Output the (x, y) coordinate of the center of the cell containing the given text.  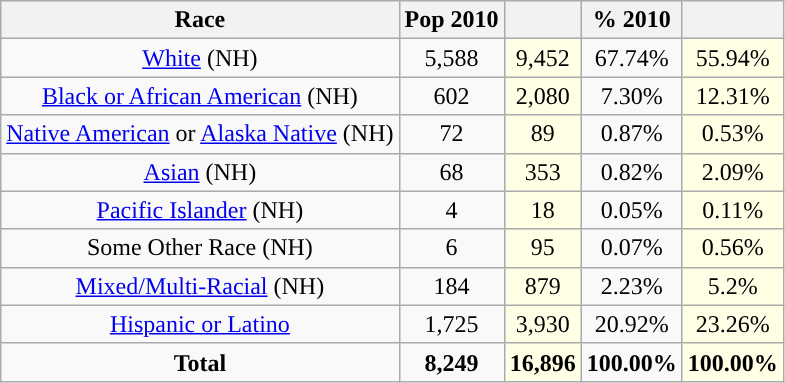
0.87% (632, 134)
2.09% (732, 172)
72 (452, 134)
879 (542, 286)
8,249 (452, 362)
20.92% (632, 324)
Pacific Islander (NH) (200, 210)
0.05% (632, 210)
5,588 (452, 58)
Mixed/Multi-Racial (NH) (200, 286)
5.2% (732, 286)
16,896 (542, 362)
Black or African American (NH) (200, 96)
7.30% (632, 96)
Hispanic or Latino (200, 324)
12.31% (732, 96)
67.74% (632, 58)
0.11% (732, 210)
89 (542, 134)
2,080 (542, 96)
3,930 (542, 324)
2.23% (632, 286)
Some Other Race (NH) (200, 248)
0.82% (632, 172)
353 (542, 172)
White (NH) (200, 58)
95 (542, 248)
68 (452, 172)
18 (542, 210)
1,725 (452, 324)
Native American or Alaska Native (NH) (200, 134)
Total (200, 362)
9,452 (542, 58)
23.26% (732, 324)
% 2010 (632, 20)
Pop 2010 (452, 20)
602 (452, 96)
0.07% (632, 248)
Asian (NH) (200, 172)
4 (452, 210)
184 (452, 286)
0.56% (732, 248)
6 (452, 248)
Race (200, 20)
0.53% (732, 134)
55.94% (732, 58)
